Pinpoint the cell where the given text exists, returning its (X, Y) midpoint coordinate. 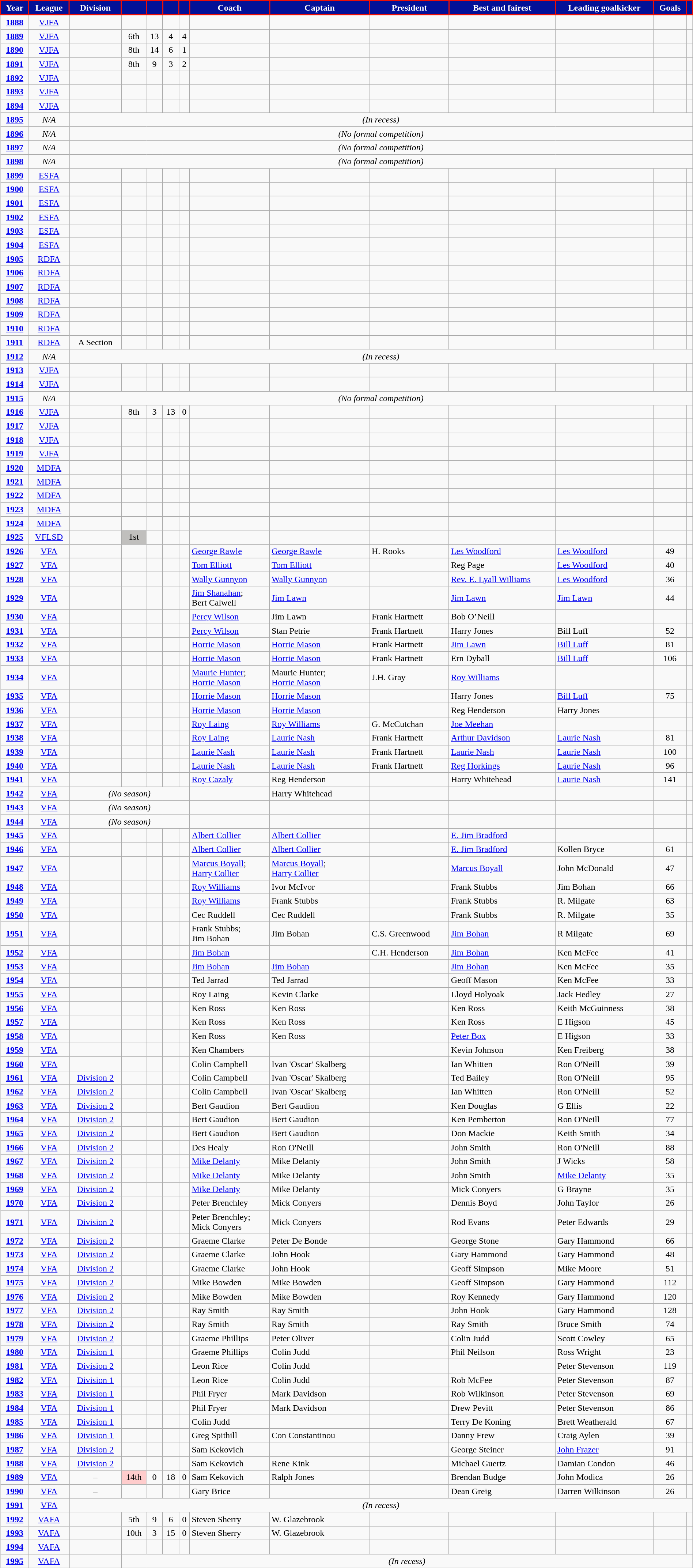
1892 (15, 78)
Ralph Jones (319, 1477)
1913 (15, 370)
1936 (15, 710)
1938 (15, 738)
1991 (15, 1505)
1922 (15, 495)
1961 (15, 1078)
1975 (15, 1282)
1962 (15, 1092)
18 (171, 1477)
1898 (15, 161)
58 (670, 1161)
14th (134, 1477)
Peter Brenchley; Mick Conyers (230, 1222)
Ken Freiberg (605, 1050)
Greg Spithill (230, 1436)
C.H. Henderson (409, 953)
61 (670, 849)
1952 (15, 953)
1910 (15, 328)
1982 (15, 1380)
1983 (15, 1394)
C.S. Greenwood (409, 934)
Rene Kink (319, 1463)
51 (670, 1269)
1988 (15, 1463)
141 (670, 780)
Darren Wilkinson (605, 1491)
Don Mackie (502, 1134)
John Frazer (605, 1450)
119 (670, 1366)
G Ellis (605, 1105)
Frank Stubbs; Jim Bohan (230, 934)
Keith McGuinness (605, 1008)
1927 (15, 565)
Roy Kennedy (502, 1296)
1900 (15, 189)
Drew Pevitt (502, 1408)
John Taylor (605, 1203)
1924 (15, 523)
Des Healy (230, 1147)
86 (670, 1408)
1904 (15, 245)
Dennis Boyd (502, 1203)
Dean Greig (502, 1491)
Marcus Boyall (502, 868)
112 (670, 1282)
106 (670, 659)
120 (670, 1296)
1888 (15, 22)
Jack Hedley (605, 994)
1905 (15, 259)
Division (95, 8)
Rob McFee (502, 1380)
Brendan Budge (502, 1477)
1953 (15, 966)
1902 (15, 217)
46 (670, 1463)
1940 (15, 766)
Jim Shanahan; Bert Calwell (230, 598)
J.H. Gray (409, 677)
1956 (15, 1008)
63 (670, 901)
H. Rooks (409, 551)
1944 (15, 821)
1899 (15, 175)
George Stone (502, 1241)
1889 (15, 36)
87 (670, 1380)
Coach (230, 8)
1963 (15, 1105)
Terry De Koning (502, 1422)
Geoff Mason (502, 980)
100 (670, 752)
1981 (15, 1366)
Gary Brice (230, 1491)
6th (134, 36)
1994 (15, 1547)
1932 (15, 645)
1972 (15, 1241)
1974 (15, 1269)
Ken Chambers (230, 1050)
77 (670, 1120)
Kevin Johnson (502, 1050)
John McDonald (605, 868)
1893 (15, 92)
1925 (15, 537)
League (49, 8)
1917 (15, 426)
Danny Frew (502, 1436)
49 (670, 551)
Keith Smith (605, 1134)
1915 (15, 398)
41 (670, 953)
VFLSD (49, 537)
Peter Brenchley (230, 1203)
1928 (15, 579)
22 (670, 1105)
Kevin Clarke (319, 994)
Mike Moore (605, 1269)
J Wicks (605, 1161)
Damian Condon (605, 1463)
John Modica (605, 1477)
1976 (15, 1296)
Craig Aylen (605, 1436)
A Section (95, 342)
1987 (15, 1450)
1937 (15, 724)
1942 (15, 794)
Goals (670, 8)
Scott Cowley (605, 1338)
1896 (15, 133)
45 (670, 1022)
1912 (15, 356)
Ivor McIvor (319, 887)
10th (134, 1533)
1891 (15, 64)
Rev. E. Lyall Williams (502, 579)
G Brayne (605, 1189)
1949 (15, 901)
1897 (15, 147)
1919 (15, 454)
1979 (15, 1338)
Best and fairest (502, 8)
1895 (15, 120)
1920 (15, 468)
1909 (15, 314)
Peter De Bonde (319, 1241)
1926 (15, 551)
Year (15, 8)
Roy Cazaly (230, 780)
Lloyd Holyoak (502, 994)
1911 (15, 342)
Ken Douglas (502, 1105)
128 (670, 1310)
91 (670, 1450)
1986 (15, 1436)
Peter Edwards (605, 1222)
23 (670, 1352)
40 (670, 565)
1992 (15, 1519)
1978 (15, 1324)
Bob O’Neill (502, 617)
1958 (15, 1036)
74 (670, 1324)
1929 (15, 598)
1933 (15, 659)
14 (154, 50)
Leading goalkicker (605, 8)
1941 (15, 780)
1980 (15, 1352)
Ted Bailey (502, 1078)
65 (670, 1338)
1971 (15, 1222)
1977 (15, 1310)
36 (670, 579)
Michael Guertz (502, 1463)
1907 (15, 287)
G. McCutchan (409, 724)
1st (134, 537)
1964 (15, 1120)
Reg Page (502, 565)
Rob Wilkinson (502, 1394)
44 (670, 598)
Joe Meehan (502, 724)
1906 (15, 273)
48 (670, 1255)
1908 (15, 301)
1969 (15, 1189)
1954 (15, 980)
Captain (319, 8)
1947 (15, 868)
1921 (15, 482)
Peter Oliver (319, 1338)
Phil Neilson (502, 1352)
President (409, 8)
R Milgate (605, 934)
Kollen Bryce (605, 849)
1914 (15, 384)
1968 (15, 1175)
1966 (15, 1147)
1985 (15, 1422)
75 (670, 696)
Ross Wright (605, 1352)
Stan Petrie (319, 631)
1 (184, 50)
1965 (15, 1134)
1901 (15, 203)
1989 (15, 1477)
1934 (15, 677)
1939 (15, 752)
27 (670, 994)
1931 (15, 631)
1960 (15, 1064)
1894 (15, 106)
1948 (15, 887)
Peter Box (502, 1036)
1930 (15, 617)
1984 (15, 1408)
1957 (15, 1022)
1973 (15, 1255)
96 (670, 766)
95 (670, 1078)
Reg Horkings (502, 766)
1959 (15, 1050)
Arthur Davidson (502, 738)
1946 (15, 849)
1990 (15, 1491)
1890 (15, 50)
67 (670, 1422)
1951 (15, 934)
1916 (15, 412)
15 (171, 1533)
1967 (15, 1161)
Con Constantinou (319, 1436)
Ken Pemberton (502, 1120)
Brett Weatherald (605, 1422)
1995 (15, 1561)
1955 (15, 994)
1950 (15, 915)
George Steiner (502, 1450)
2 (184, 64)
29 (670, 1222)
1903 (15, 231)
1935 (15, 696)
1945 (15, 835)
Ern Dyball (502, 659)
1943 (15, 807)
Rod Evans (502, 1222)
34 (670, 1134)
1993 (15, 1533)
88 (670, 1147)
1918 (15, 440)
1970 (15, 1203)
Bruce Smith (605, 1324)
5th (134, 1519)
1923 (15, 509)
47 (670, 868)
